Detect which cell encompasses the target text, then output its (x, y) center coordinate. 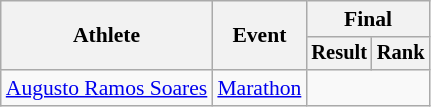
Final (368, 19)
Augusto Ramos Soares (107, 88)
Event (259, 36)
Rank (401, 54)
Result (339, 54)
Athlete (107, 36)
Marathon (259, 88)
